Detect which cell encompasses the target text, then output its [X, Y] center coordinate. 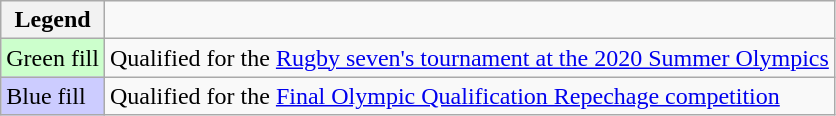
Legend [53, 20]
Qualified for the Rugby seven's tournament at the 2020 Summer Olympics [469, 58]
Blue fill [53, 96]
Green fill [53, 58]
Qualified for the Final Olympic Qualification Repechage competition [469, 96]
